Scan for the cell matching the given text and deliver its (x, y) coordinate at center. 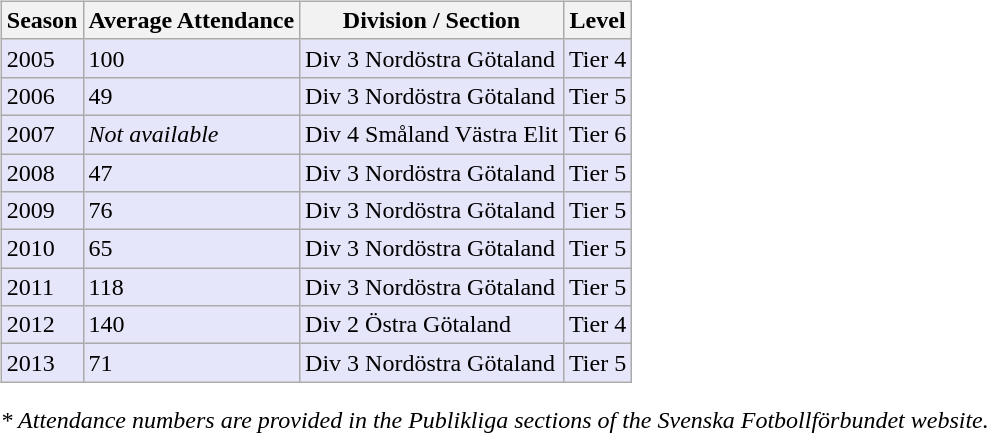
Div 2 Östra Götaland (432, 325)
Div 4 Småland Västra Elit (432, 134)
2011 (42, 287)
Division / Section (432, 20)
76 (192, 211)
100 (192, 58)
118 (192, 287)
71 (192, 363)
2012 (42, 325)
2010 (42, 249)
2009 (42, 211)
2007 (42, 134)
Average Attendance (192, 20)
Not available (192, 134)
2013 (42, 363)
Level (597, 20)
2006 (42, 96)
Season (42, 20)
2008 (42, 173)
140 (192, 325)
49 (192, 96)
Tier 6 (597, 134)
65 (192, 249)
2005 (42, 58)
47 (192, 173)
